Return the [X, Y] coordinate for the center point of the cell that contains the specified text.  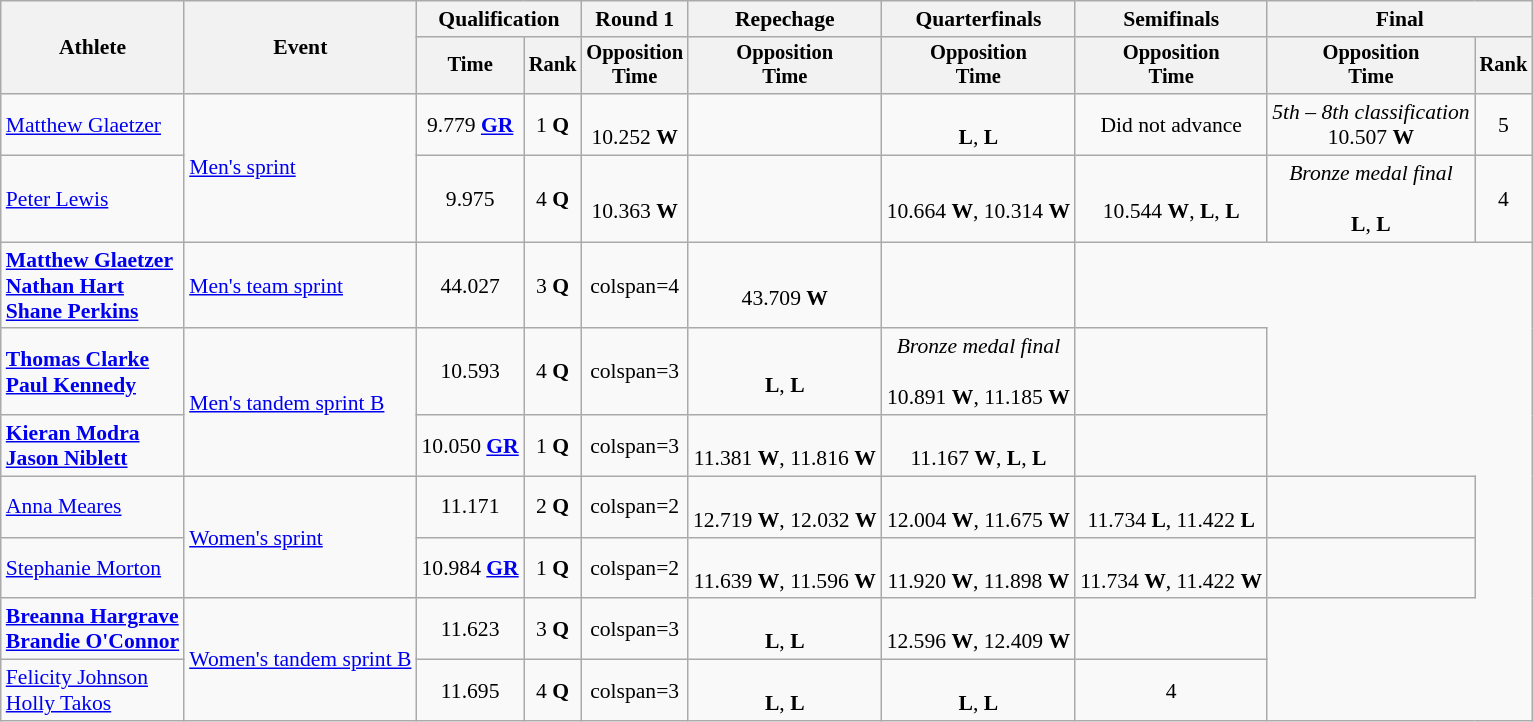
44.027 [470, 286]
11.734 W, 11.422 W [1171, 568]
2 Q [553, 508]
Quarterfinals [979, 19]
Bronze medal final10.891 W, 11.185 W [979, 372]
Women's tandem sprint B [300, 660]
11.381 W, 11.816 W [785, 446]
Time [470, 66]
11.171 [470, 508]
Kieran ModraJason Niblett [92, 446]
Felicity JohnsonHolly Takos [92, 690]
11.639 W, 11.596 W [785, 568]
10.363 W [634, 200]
Repechage [785, 19]
12.719 W, 12.032 W [785, 508]
10.984 GR [470, 568]
Did not advance [1171, 124]
Event [300, 48]
10.664 W, 10.314 W [979, 200]
11.734 L, 11.422 L [1171, 508]
Bronze medal finalL, L [1370, 200]
Qualification [500, 19]
5 [1504, 124]
11.167 W, L, L [979, 446]
10.593 [470, 372]
9.975 [470, 200]
5th – 8th classification10.507 W [1370, 124]
Women's sprint [300, 538]
Breanna HargraveBrandie O'Connor [92, 630]
Semifinals [1171, 19]
Stephanie Morton [92, 568]
Matthew Glaetzer [92, 124]
10.050 GR [470, 446]
Matthew GlaetzerNathan HartShane Perkins [92, 286]
Anna Meares [92, 508]
10.544 W, L, L [1171, 200]
10.252 W [634, 124]
Men's tandem sprint B [300, 403]
11.695 [470, 690]
12.004 W, 11.675 W [979, 508]
Men's sprint [300, 168]
Athlete [92, 48]
Round 1 [634, 19]
Final [1400, 19]
Men's team sprint [300, 286]
colspan=4 [634, 286]
Peter Lewis [92, 200]
11.920 W, 11.898 W [979, 568]
12.596 W, 12.409 W [979, 630]
43.709 W [785, 286]
9.779 GR [470, 124]
Thomas ClarkePaul Kennedy [92, 372]
11.623 [470, 630]
